Search for the cell housing the specified text and yield its [X, Y] center coordinate. 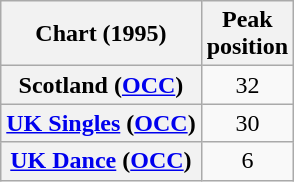
32 [247, 85]
Chart (1995) [101, 34]
30 [247, 123]
6 [247, 161]
Scotland (OCC) [101, 85]
UK Singles (OCC) [101, 123]
UK Dance (OCC) [101, 161]
Peakposition [247, 34]
